Detect which cell encompasses the target text, then output its (X, Y) center coordinate. 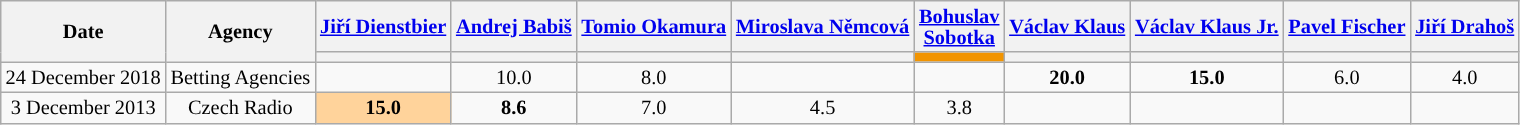
Agency (241, 30)
Jiří Drahoš (1464, 26)
Miroslava Němcová (822, 26)
Bohuslav Sobotka (959, 26)
Date (84, 30)
4.5 (822, 108)
3 December 2013 (84, 108)
Václav Klaus Jr. (1206, 26)
24 December 2018 (84, 78)
Andrej Babiš (514, 26)
8.6 (514, 108)
20.0 (1067, 78)
6.0 (1346, 78)
Tomio Okamura (654, 26)
Pavel Fischer (1346, 26)
Jiří Dienstbier (383, 26)
3.8 (959, 108)
8.0 (654, 78)
Betting Agencies (241, 78)
Czech Radio (241, 108)
4.0 (1464, 78)
10.0 (514, 78)
7.0 (654, 108)
Václav Klaus (1067, 26)
